Output the [X, Y] coordinate of the center of the cell containing the given text.  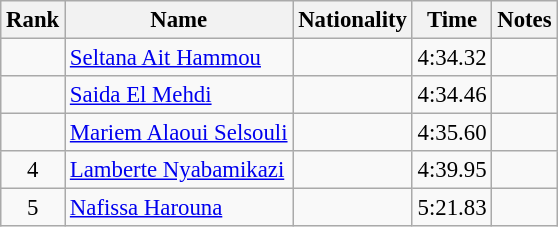
4:34.46 [452, 95]
Rank [33, 20]
4:39.95 [452, 170]
4 [33, 170]
Seltana Ait Hammou [179, 58]
Nafissa Harouna [179, 208]
Saida El Mehdi [179, 95]
5 [33, 208]
Nationality [352, 20]
Name [179, 20]
4:34.32 [452, 58]
Mariem Alaoui Selsouli [179, 133]
4:35.60 [452, 133]
Lamberte Nyabamikazi [179, 170]
5:21.83 [452, 208]
Notes [524, 20]
Time [452, 20]
